From the cell containing the given text, extract its center point as (x, y) coordinate. 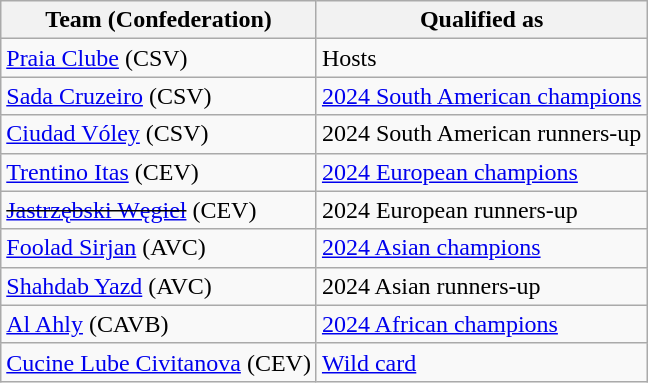
2024 European runners-up (481, 210)
2024 European champions (481, 172)
2024 Asian runners-up (481, 286)
Team (Confederation) (159, 20)
Cucine Lube Civitanova (CEV) (159, 362)
2024 South American runners-up (481, 134)
2024 South American champions (481, 96)
2024 African champions (481, 324)
Sada Cruzeiro (CSV) (159, 96)
Shahdab Yazd (AVC) (159, 286)
Ciudad Vóley (CSV) (159, 134)
Trentino Itas (CEV) (159, 172)
Foolad Sirjan (AVC) (159, 248)
Qualified as (481, 20)
Hosts (481, 58)
Jastrzębski Węgiel (CEV) (159, 210)
Al Ahly (CAVB) (159, 324)
2024 Asian champions (481, 248)
Praia Clube (CSV) (159, 58)
Wild card (481, 362)
